Scan for the cell matching the given text and deliver its (x, y) coordinate at center. 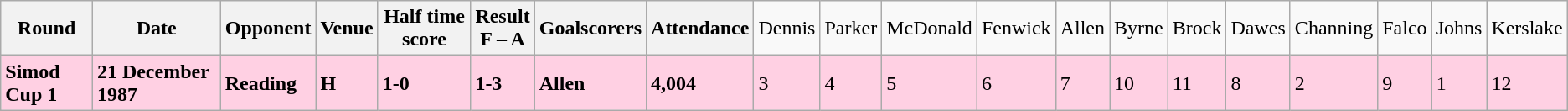
Kerslake (1527, 29)
7 (1082, 82)
Fenwick (1016, 29)
4,004 (700, 82)
Date (156, 29)
Venue (347, 29)
Channing (1333, 29)
Byrne (1138, 29)
9 (1405, 82)
Simod Cup 1 (47, 82)
Dawes (1258, 29)
4 (851, 82)
Falco (1405, 29)
ResultF – A (503, 29)
Parker (851, 29)
Opponent (268, 29)
1-0 (424, 82)
11 (1197, 82)
12 (1527, 82)
Half time score (424, 29)
McDonald (930, 29)
21 December 1987 (156, 82)
Goalscorers (590, 29)
5 (930, 82)
8 (1258, 82)
Attendance (700, 29)
H (347, 82)
6 (1016, 82)
1-3 (503, 82)
2 (1333, 82)
1 (1459, 82)
Dennis (787, 29)
Round (47, 29)
3 (787, 82)
Brock (1197, 29)
Reading (268, 82)
10 (1138, 82)
Johns (1459, 29)
